Detect which cell encompasses the target text, then output its [X, Y] center coordinate. 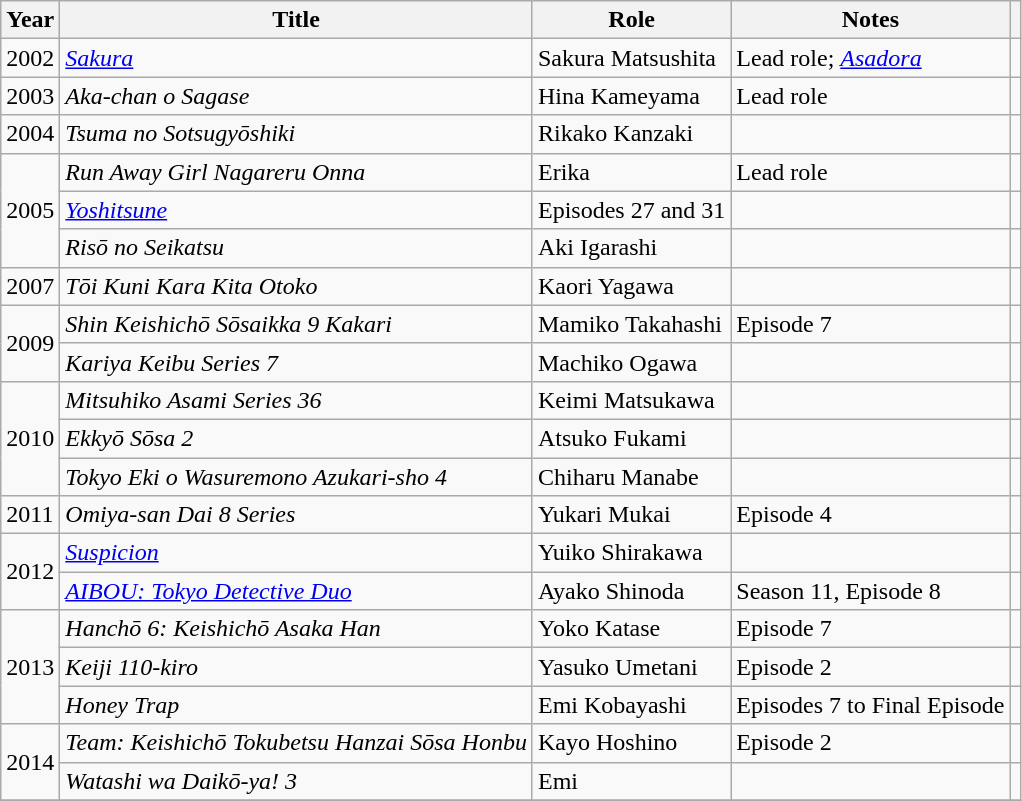
Yasuko Umetani [631, 667]
Shin Keishichō Sōsaikka 9 Kakari [296, 324]
Tokyo Eki o Wasuremono Azukari-sho 4 [296, 477]
Tsuma no Sotsugyōshiki [296, 134]
Mitsuhiko Asami Series 36 [296, 400]
Omiya-san Dai 8 Series [296, 515]
Team: Keishichō Tokubetsu Hanzai Sōsa Honbu [296, 743]
Run Away Girl Nagareru Onna [296, 172]
Kaori Yagawa [631, 286]
Yukari Mukai [631, 515]
Risō no Seikatsu [296, 248]
Tōi Kuni Kara Kita Otoko [296, 286]
Machiko Ogawa [631, 362]
Watashi wa Daikō-ya! 3 [296, 781]
Episode 4 [870, 515]
Erika [631, 172]
Sakura Matsushita [631, 58]
2003 [30, 96]
Episodes 7 to Final Episode [870, 705]
Kariya Keibu Series 7 [296, 362]
Notes [870, 20]
2004 [30, 134]
Keiji 110-kiro [296, 667]
Hina Kameyama [631, 96]
Mamiko Takahashi [631, 324]
2012 [30, 572]
Title [296, 20]
2010 [30, 438]
Role [631, 20]
Yuiko Shirakawa [631, 553]
Year [30, 20]
2005 [30, 210]
Rikako Kanzaki [631, 134]
AIBOU: Tokyo Detective Duo [296, 591]
2013 [30, 667]
Honey Trap [296, 705]
Lead role; Asadora [870, 58]
Hanchō 6: Keishichō Asaka Han [296, 629]
Keimi Matsukawa [631, 400]
2007 [30, 286]
Atsuko Fukami [631, 438]
2002 [30, 58]
Aka-chan o Sagase [296, 96]
2009 [30, 343]
Yoshitsune [296, 210]
Chiharu Manabe [631, 477]
Episodes 27 and 31 [631, 210]
2014 [30, 762]
Sakura [296, 58]
Aki Igarashi [631, 248]
2011 [30, 515]
Ayako Shinoda [631, 591]
Season 11, Episode 8 [870, 591]
Ekkyō Sōsa 2 [296, 438]
Kayo Hoshino [631, 743]
Yoko Katase [631, 629]
Suspicion [296, 553]
Emi [631, 781]
Emi Kobayashi [631, 705]
